Capture the cell that displays the provided text and extract its [x, y] central coordinate. 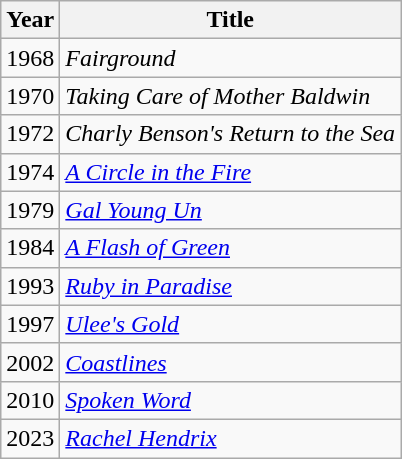
Gal Young Un [230, 210]
Taking Care of Mother Baldwin [230, 96]
1974 [30, 172]
A Circle in the Fire [230, 172]
2010 [30, 400]
Year [30, 20]
Ruby in Paradise [230, 286]
Title [230, 20]
Fairground [230, 58]
Charly Benson's Return to the Sea [230, 134]
1979 [30, 210]
1968 [30, 58]
1993 [30, 286]
Rachel Hendrix [230, 438]
2002 [30, 362]
1970 [30, 96]
Spoken Word [230, 400]
1984 [30, 248]
2023 [30, 438]
Coastlines [230, 362]
Ulee's Gold [230, 324]
1972 [30, 134]
1997 [30, 324]
A Flash of Green [230, 248]
